Extract the (x, y) coordinate from the center of the cell holding the provided text.  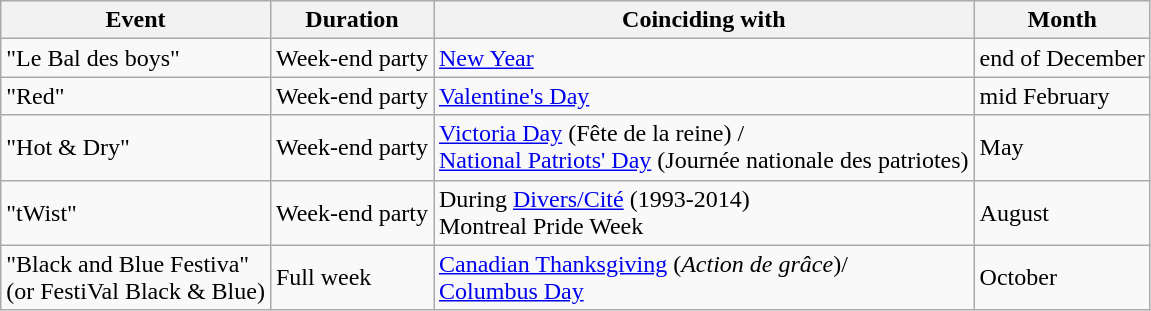
Canadian Thanksgiving (Action de grâce)/ Columbus Day (704, 278)
August (1062, 212)
Victoria Day (Fête de la reine) / National Patriots' Day (Journée nationale des patriotes) (704, 148)
Full week (352, 278)
Duration (352, 20)
"Red" (136, 96)
"tWist" (136, 212)
Month (1062, 20)
New Year (704, 58)
Valentine's Day (704, 96)
October (1062, 278)
"Black and Blue Festiva" (or FestiVal Black & Blue) (136, 278)
mid February (1062, 96)
"Le Bal des boys" (136, 58)
end of December (1062, 58)
Event (136, 20)
May (1062, 148)
Coinciding with (704, 20)
"Hot & Dry" (136, 148)
During Divers/Cité (1993-2014)Montreal Pride Week (704, 212)
